From the cell containing the given text, extract its center point as (x, y) coordinate. 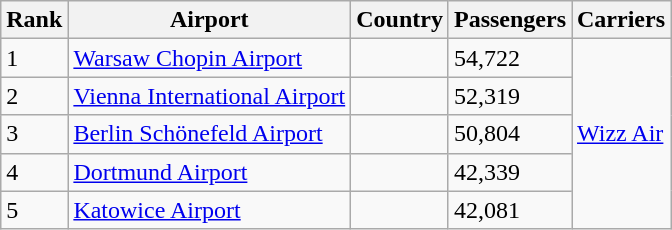
5 (34, 210)
Dortmund Airport (210, 172)
Passengers (510, 20)
2 (34, 96)
1 (34, 58)
Katowice Airport (210, 210)
3 (34, 134)
42,081 (510, 210)
Rank (34, 20)
Warsaw Chopin Airport (210, 58)
Berlin Schönefeld Airport (210, 134)
Vienna International Airport (210, 96)
Country (400, 20)
42,339 (510, 172)
54,722 (510, 58)
Carriers (622, 20)
50,804 (510, 134)
Airport (210, 20)
52,319 (510, 96)
Wizz Air (622, 134)
4 (34, 172)
